Locate the cell with the specified text and output its (x, y) center coordinate. 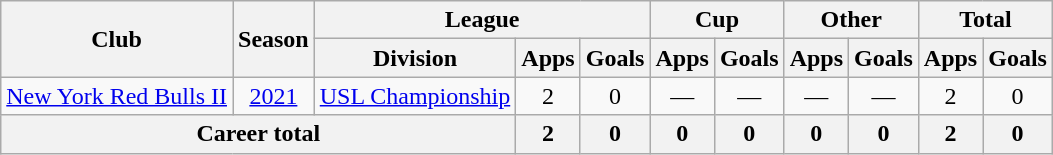
USL Championship (415, 96)
Total (985, 20)
2021 (273, 96)
Club (117, 39)
New York Red Bulls II (117, 96)
Other (851, 20)
Season (273, 39)
League (482, 20)
Cup (717, 20)
Division (415, 58)
Career total (258, 134)
